Scan for the cell matching the given text and deliver its (x, y) coordinate at center. 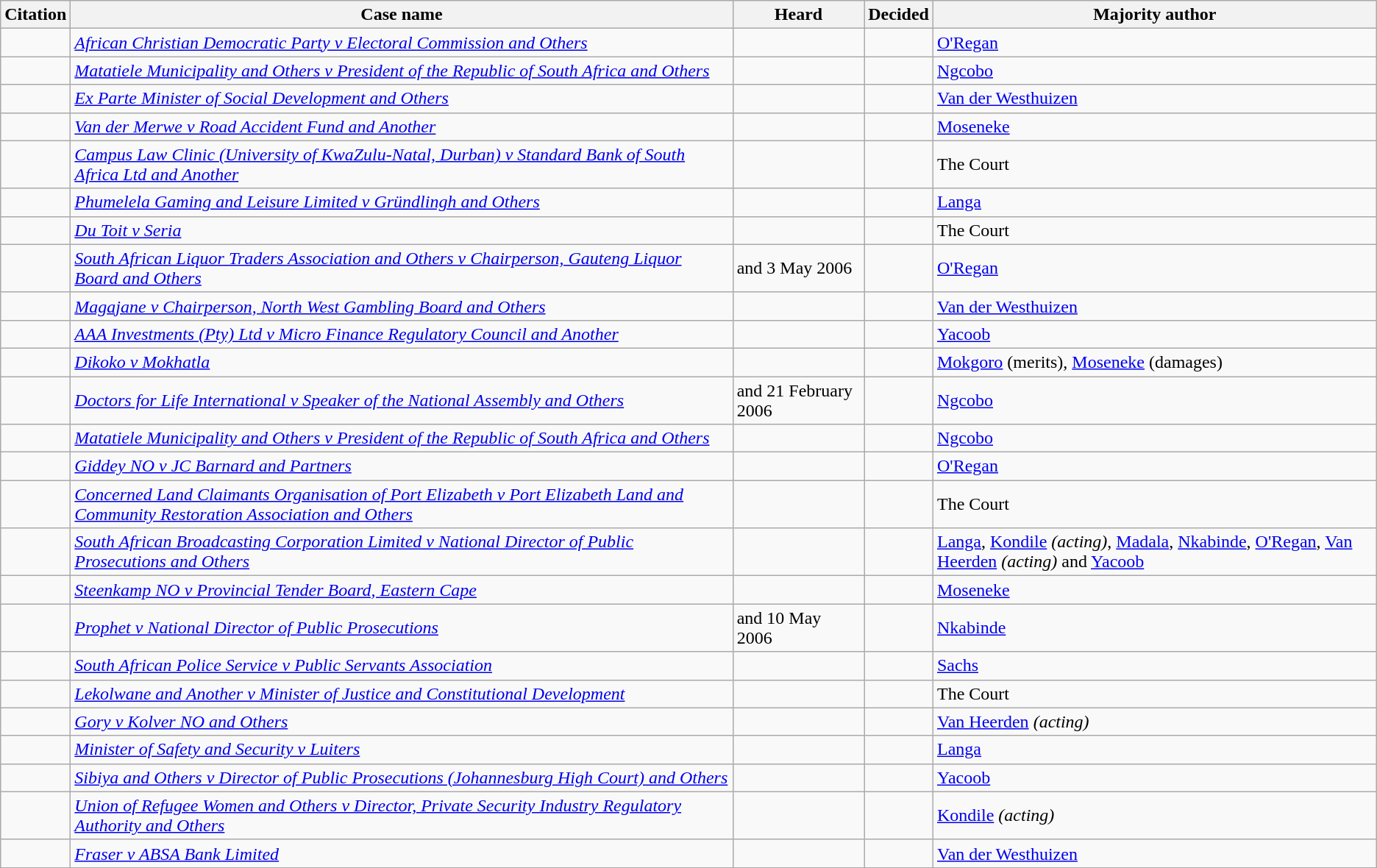
South African Police Service v Public Servants Association (402, 666)
Case name (402, 15)
Fraser v ABSA Bank Limited (402, 853)
Phumelela Gaming and Leisure Limited v Gründlingh and Others (402, 202)
Magajane v Chairperson, North West Gambling Board and Others (402, 306)
and 10 May 2006 (799, 628)
Langa, Kondile (acting), Madala, Nkabinde, O'Regan, Van Heerden (acting) and Yacoob (1155, 552)
Steenkamp NO v Provincial Tender Board, Eastern Cape (402, 590)
South African Liquor Traders Association and Others v Chairperson, Gauteng Liquor Board and Others (402, 268)
Heard (799, 15)
and 3 May 2006 (799, 268)
Giddey NO v JC Barnard and Partners (402, 466)
Mokgoro (merits), Moseneke (damages) (1155, 362)
Nkabinde (1155, 628)
Van Heerden (acting) (1155, 722)
Citation (35, 15)
Decided (899, 15)
and 21 February 2006 (799, 400)
Ex Parte Minister of Social Development and Others (402, 99)
AAA Investments (Pty) Ltd v Micro Finance Regulatory Council and Another (402, 334)
Minister of Safety and Security v Luiters (402, 750)
Concerned Land Claimants Organisation of Port Elizabeth v Port Elizabeth Land and Community Restoration Association and Others (402, 505)
Union of Refugee Women and Others v Director, Private Security Industry Regulatory Authority and Others (402, 815)
Doctors for Life International v Speaker of the National Assembly and Others (402, 400)
Prophet v National Director of Public Prosecutions (402, 628)
Van der Merwe v Road Accident Fund and Another (402, 127)
Gory v Kolver NO and Others (402, 722)
Lekolwane and Another v Minister of Justice and Constitutional Development (402, 694)
Sachs (1155, 666)
Dikoko v Mokhatla (402, 362)
Sibiya and Others v Director of Public Prosecutions (Johannesburg High Court) and Others (402, 778)
African Christian Democratic Party v Electoral Commission and Others (402, 43)
Kondile (acting) (1155, 815)
South African Broadcasting Corporation Limited v National Director of Public Prosecutions and Others (402, 552)
Majority author (1155, 15)
Campus Law Clinic (University of KwaZulu-Natal, Durban) v Standard Bank of South Africa Ltd and Another (402, 165)
Du Toit v Seria (402, 230)
